Detect which cell encompasses the target text, then output its (x, y) center coordinate. 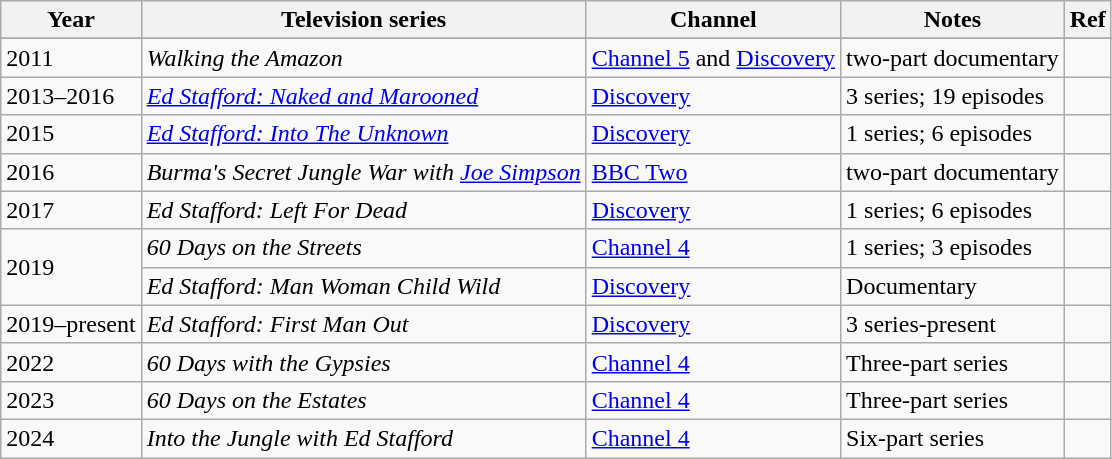
Six-part series (953, 438)
2015 (71, 134)
Notes (953, 20)
BBC Two (713, 172)
2024 (71, 438)
Channel (713, 20)
Ed Stafford: Man Woman Child Wild (364, 286)
60 Days on the Streets (364, 248)
Walking the Amazon (364, 58)
2023 (71, 400)
3 series; 19 episodes (953, 96)
2022 (71, 362)
Documentary (953, 286)
60 Days on the Estates (364, 400)
2013–2016 (71, 96)
2011 (71, 58)
Ed Stafford: Naked and Marooned (364, 96)
Ref (1088, 20)
Ed Stafford: Left For Dead (364, 210)
2019–present (71, 324)
Burma's Secret Jungle War with Joe Simpson (364, 172)
Ed Stafford: Into The Unknown (364, 134)
2016 (71, 172)
2017 (71, 210)
Into the Jungle with Ed Stafford (364, 438)
Television series (364, 20)
Channel 5 and Discovery (713, 58)
3 series-present (953, 324)
2019 (71, 267)
Year (71, 20)
Ed Stafford: First Man Out (364, 324)
1 series; 3 episodes (953, 248)
60 Days with the Gypsies (364, 362)
